Return the (X, Y) coordinate for the center point of the cell that contains the specified text.  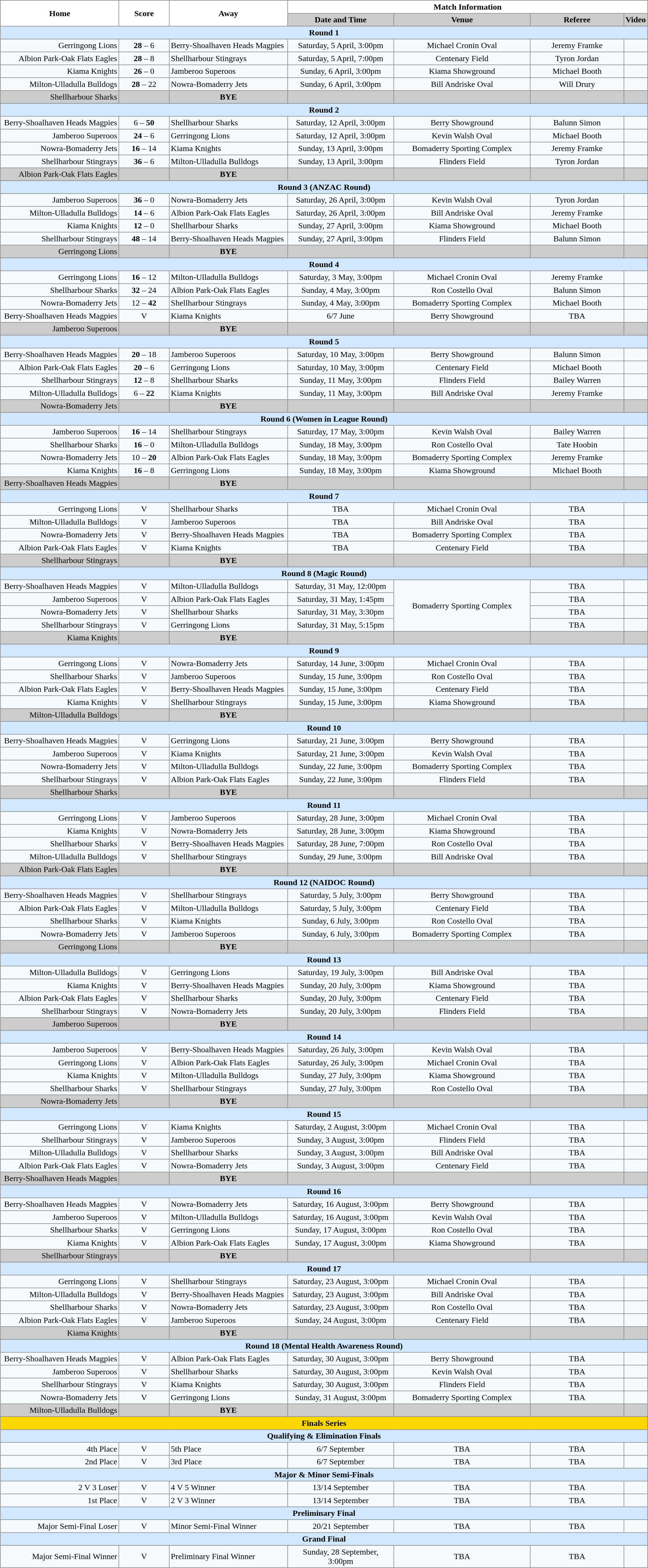
Saturday, 14 June, 3:00pm (340, 664)
Round 14 (324, 1037)
28 – 22 (144, 84)
14 – 6 (144, 213)
Round 5 (324, 342)
Sunday, 24 August, 3:00pm (340, 1320)
Saturday, 31 May, 1:45pm (340, 599)
Date and Time (340, 20)
Saturday, 17 May, 3:00pm (340, 432)
Round 1 (324, 33)
Saturday, 31 May, 5:15pm (340, 625)
2 V 3 Loser (60, 1488)
Round 15 (324, 1114)
Round 3 (ANZAC Round) (324, 187)
12 – 0 (144, 226)
24 – 6 (144, 136)
Major Semi-Final Winner (60, 1556)
16 – 12 (144, 277)
Major Semi-Final Loser (60, 1526)
48 – 14 (144, 239)
20 – 6 (144, 367)
Venue (462, 20)
Sunday, 29 June, 3:00pm (340, 857)
12 – 8 (144, 380)
Round 17 (324, 1269)
4 V 5 Winner (229, 1488)
Round 16 (324, 1191)
Preliminary Final (324, 1513)
Saturday, 5 April, 7:00pm (340, 58)
32 – 24 (144, 290)
Sunday, 28 September, 3:00pm (340, 1556)
4th Place (60, 1449)
Round 11 (324, 805)
Round 12 (NAIDOC Round) (324, 882)
16 – 0 (144, 445)
2nd Place (60, 1462)
28 – 8 (144, 58)
5th Place (229, 1449)
Tate Hoobin (577, 445)
Saturday, 2 August, 3:00pm (340, 1127)
10 – 20 (144, 458)
6/7 June (340, 316)
Saturday, 3 May, 3:00pm (340, 277)
Qualifying & Elimination Finals (324, 1436)
Saturday, 19 July, 3:00pm (340, 973)
1st Place (60, 1500)
Round 4 (324, 264)
Home (60, 13)
Saturday, 31 May, 3:30pm (340, 612)
36 – 6 (144, 161)
6 – 50 (144, 123)
Referee (577, 20)
Round 13 (324, 960)
36 – 0 (144, 200)
Major & Minor Semi-Finals (324, 1475)
Grand Final (324, 1539)
Round 2 (324, 110)
26 – 0 (144, 71)
28 – 6 (144, 46)
Score (144, 13)
Round 9 (324, 651)
20/21 September (340, 1526)
16 – 8 (144, 470)
6 – 22 (144, 393)
Match Information (467, 7)
12 – 42 (144, 303)
Minor Semi-Final Winner (229, 1526)
Round 7 (324, 496)
Saturday, 31 May, 12:00pm (340, 586)
Sunday, 31 August, 3:00pm (340, 1397)
Saturday, 5 April, 3:00pm (340, 46)
Finals Series (324, 1423)
Away (229, 13)
2 V 3 Winner (229, 1500)
Round 18 (Mental Health Awareness Round) (324, 1346)
20 – 18 (144, 355)
Round 6 (Women in League Round) (324, 419)
Round 10 (324, 728)
Video (636, 20)
3rd Place (229, 1462)
Round 8 (Magic Round) (324, 573)
Saturday, 28 June, 7:00pm (340, 844)
Will Drury (577, 84)
Preliminary Final Winner (229, 1556)
